Find where the given text appears and provide that cell's center as [x, y] coordinate. 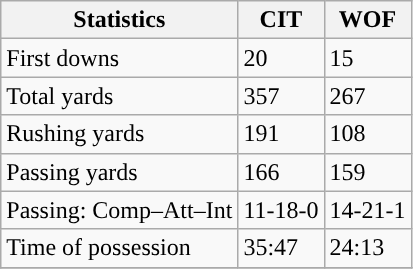
15 [368, 58]
Time of possession [120, 248]
Rushing yards [120, 134]
159 [368, 172]
14-21-1 [368, 210]
357 [281, 96]
191 [281, 134]
Passing yards [120, 172]
Statistics [120, 20]
Total yards [120, 96]
24:13 [368, 248]
Passing: Comp–Att–Int [120, 210]
WOF [368, 20]
11-18-0 [281, 210]
108 [368, 134]
267 [368, 96]
20 [281, 58]
35:47 [281, 248]
CIT [281, 20]
166 [281, 172]
First downs [120, 58]
